Capture the cell that displays the provided text and extract its [X, Y] central coordinate. 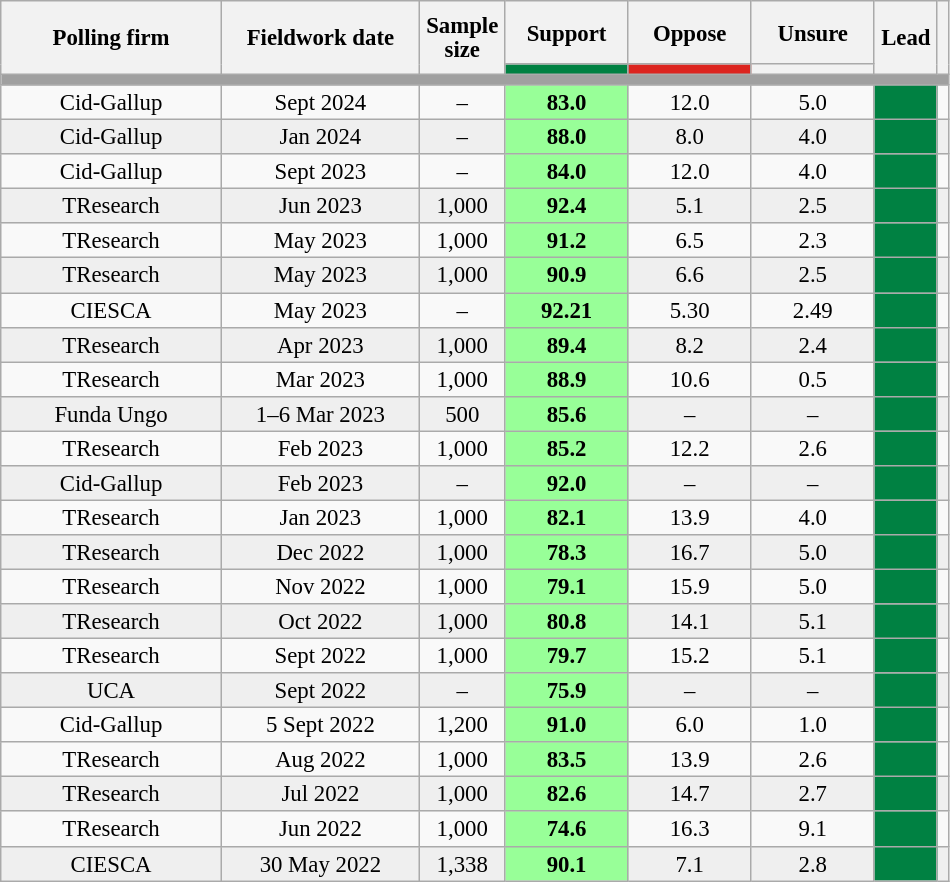
0.5 [812, 380]
82.1 [566, 518]
Apr 2023 [320, 344]
2.4 [812, 344]
92.0 [566, 484]
16.7 [690, 552]
75.9 [566, 690]
Oct 2022 [320, 622]
Aug 2022 [320, 760]
91.0 [566, 726]
83.5 [566, 760]
8.0 [690, 138]
2.8 [812, 864]
Lead [906, 38]
15.2 [690, 656]
90.1 [566, 864]
Sept 2024 [320, 102]
92.21 [566, 310]
2.3 [812, 242]
Samplesize [462, 38]
79.1 [566, 586]
2.7 [812, 794]
92.4 [566, 206]
Nov 2022 [320, 586]
7.1 [690, 864]
80.8 [566, 622]
6.0 [690, 726]
UCA [112, 690]
14.1 [690, 622]
Jun 2023 [320, 206]
2.49 [812, 310]
89.4 [566, 344]
1,338 [462, 864]
6.5 [690, 242]
1.0 [812, 726]
79.7 [566, 656]
Fieldwork date [320, 38]
500 [462, 414]
14.7 [690, 794]
Mar 2023 [320, 380]
1,200 [462, 726]
91.2 [566, 242]
8.2 [690, 344]
5 Sept 2022 [320, 726]
Dec 2022 [320, 552]
Sept 2023 [320, 172]
9.1 [812, 830]
5.30 [690, 310]
Jan 2023 [320, 518]
16.3 [690, 830]
Jan 2024 [320, 138]
Unsure [812, 32]
1–6 Mar 2023 [320, 414]
10.6 [690, 380]
78.3 [566, 552]
74.6 [566, 830]
Jun 2022 [320, 830]
85.2 [566, 448]
83.0 [566, 102]
82.6 [566, 794]
90.9 [566, 276]
84.0 [566, 172]
Funda Ungo [112, 414]
Jul 2022 [320, 794]
Oppose [690, 32]
15.9 [690, 586]
85.6 [566, 414]
Support [566, 32]
30 May 2022 [320, 864]
6.6 [690, 276]
12.2 [690, 448]
Polling firm [112, 38]
88.0 [566, 138]
88.9 [566, 380]
